Scan for the cell matching the given text and deliver its (x, y) coordinate at center. 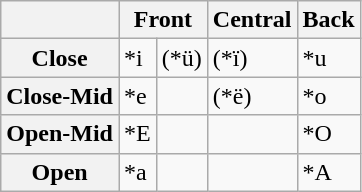
(*ï) (252, 58)
Open-Mid (60, 134)
*a (137, 172)
Back (328, 20)
Central (252, 20)
Close-Mid (60, 96)
*u (328, 58)
(*ü) (182, 58)
*e (137, 96)
Front (162, 20)
*O (328, 134)
*E (137, 134)
Close (60, 58)
*i (137, 58)
Open (60, 172)
*o (328, 96)
(*ë) (252, 96)
*A (328, 172)
